From the cell containing the given text, extract its center point as [X, Y] coordinate. 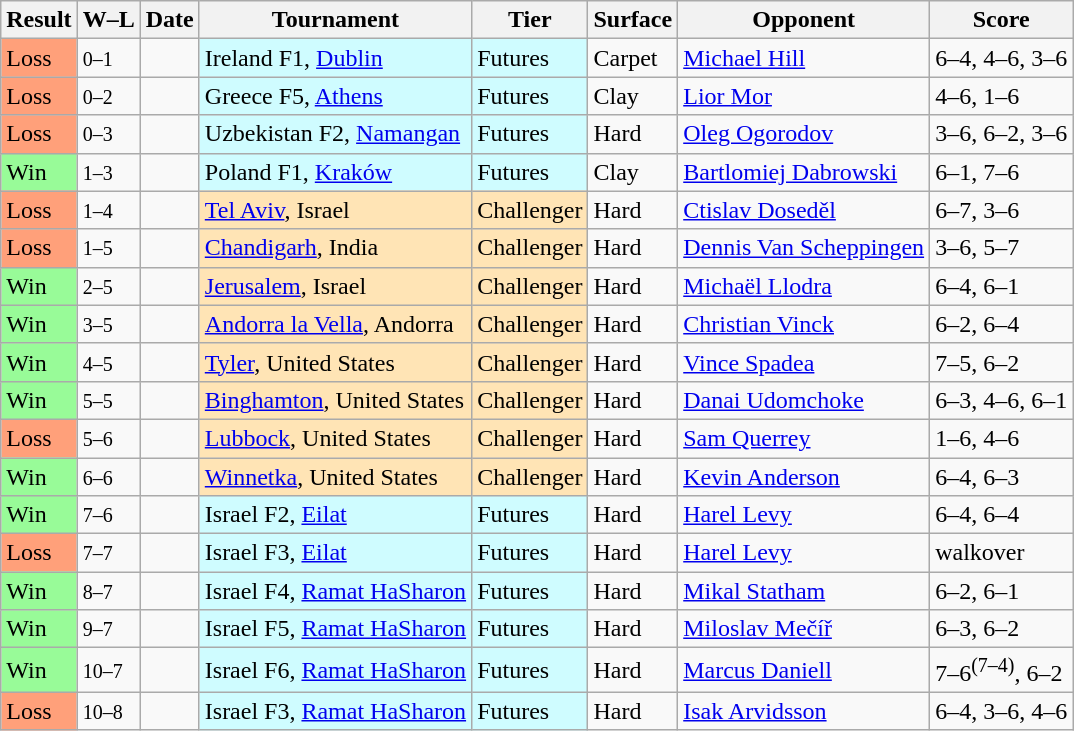
4–5 [108, 362]
Israel F2, Eilat [335, 515]
10–7 [108, 670]
Lubbock, United States [335, 438]
Andorra la Vella, Andorra [335, 324]
Tel Aviv, Israel [335, 210]
2–5 [108, 286]
Lior Mor [804, 96]
3–5 [108, 324]
Israel F3, Ramat HaSharon [335, 711]
Binghamton, United States [335, 400]
Marcus Daniell [804, 670]
6–1, 7–6 [1002, 172]
6–4, 6–3 [1002, 477]
Date [170, 20]
Chandigarh, India [335, 248]
3–6, 6–2, 3–6 [1002, 134]
Michael Hill [804, 58]
6–7, 3–6 [1002, 210]
10–8 [108, 711]
Surface [633, 20]
6–4, 4–6, 3–6 [1002, 58]
walkover [1002, 553]
Michaël Llodra [804, 286]
1–6, 4–6 [1002, 438]
1–4 [108, 210]
Israel F3, Eilat [335, 553]
6–4, 3–6, 4–6 [1002, 711]
0–1 [108, 58]
3–6, 5–7 [1002, 248]
Opponent [804, 20]
Winnetka, United States [335, 477]
Israel F6, Ramat HaSharon [335, 670]
Sam Querrey [804, 438]
Tyler, United States [335, 362]
W–L [108, 20]
5–6 [108, 438]
Christian Vinck [804, 324]
6–3, 6–2 [1002, 629]
Danai Udomchoke [804, 400]
0–2 [108, 96]
Tournament [335, 20]
6–6 [108, 477]
Result [39, 20]
Jerusalem, Israel [335, 286]
7–6(7–4), 6–2 [1002, 670]
1–5 [108, 248]
5–5 [108, 400]
6–2, 6–4 [1002, 324]
Uzbekistan F2, Namangan [335, 134]
Carpet [633, 58]
Israel F4, Ramat HaSharon [335, 591]
6–4, 6–4 [1002, 515]
6–2, 6–1 [1002, 591]
Dennis Van Scheppingen [804, 248]
6–4, 6–1 [1002, 286]
Ireland F1, Dublin [335, 58]
Kevin Anderson [804, 477]
Miloslav Mečíř [804, 629]
Vince Spadea [804, 362]
8–7 [108, 591]
Isak Arvidsson [804, 711]
Score [1002, 20]
6–3, 4–6, 6–1 [1002, 400]
Tier [530, 20]
Ctislav Doseděl [804, 210]
9–7 [108, 629]
Mikal Statham [804, 591]
7–7 [108, 553]
Oleg Ogorodov [804, 134]
0–3 [108, 134]
Bartlomiej Dabrowski [804, 172]
7–5, 6–2 [1002, 362]
4–6, 1–6 [1002, 96]
Greece F5, Athens [335, 96]
7–6 [108, 515]
1–3 [108, 172]
Israel F5, Ramat HaSharon [335, 629]
Poland F1, Kraków [335, 172]
